Pinpoint the cell where the given text exists, returning its [x, y] midpoint coordinate. 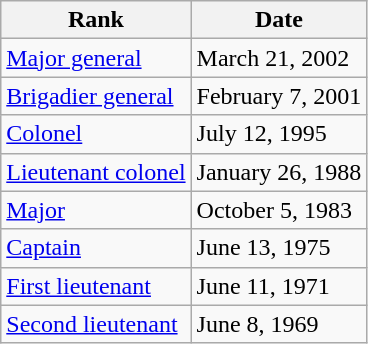
Date [279, 20]
Brigadier general [96, 96]
First lieutenant [96, 286]
March 21, 2002 [279, 58]
June 13, 1975 [279, 248]
Lieutenant colonel [96, 172]
February 7, 2001 [279, 96]
October 5, 1983 [279, 210]
Captain [96, 248]
June 8, 1969 [279, 324]
January 26, 1988 [279, 172]
Rank [96, 20]
Major general [96, 58]
Colonel [96, 134]
Second lieutenant [96, 324]
June 11, 1971 [279, 286]
July 12, 1995 [279, 134]
Major [96, 210]
